Pinpoint the cell where the given text exists, returning its (X, Y) midpoint coordinate. 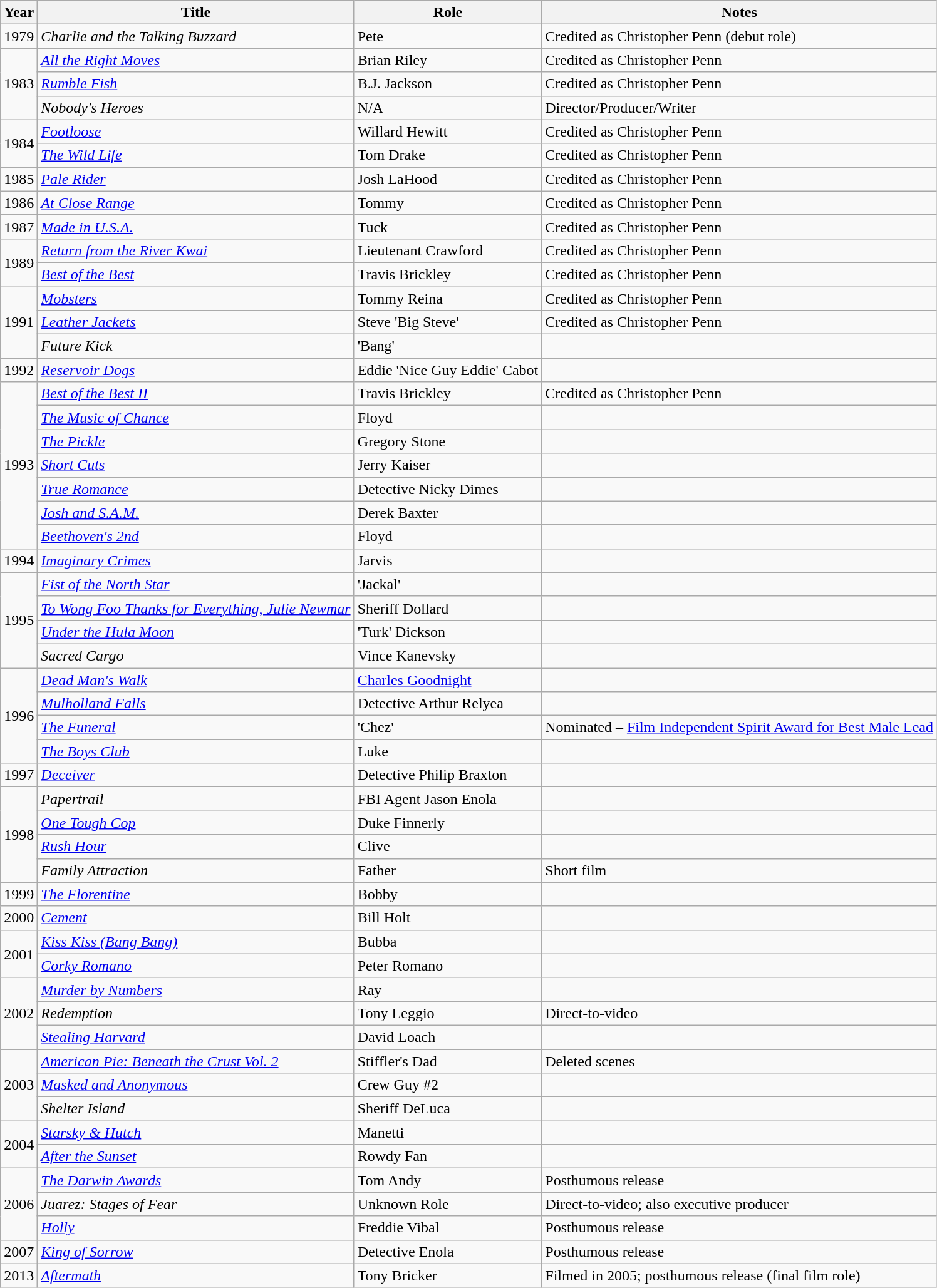
Cement (195, 918)
Rowdy Fan (448, 1157)
Duke Finnerly (448, 823)
Short film (739, 870)
Deceiver (195, 775)
Detective Nicky Dimes (448, 489)
Nobody's Heroes (195, 108)
At Close Range (195, 203)
Josh LaHood (448, 179)
The Wild Life (195, 155)
The Florentine (195, 894)
2007 (19, 1252)
Made in U.S.A. (195, 227)
Starsky & Hutch (195, 1133)
Jerry Kaiser (448, 465)
2000 (19, 918)
The Pickle (195, 441)
1997 (19, 775)
1989 (19, 262)
Luke (448, 751)
Vince Kanevsky (448, 656)
1985 (19, 179)
Bobby (448, 894)
Masked and Anonymous (195, 1085)
Sacred Cargo (195, 656)
Rumble Fish (195, 84)
Sheriff DeLuca (448, 1109)
Tom Drake (448, 155)
1986 (19, 203)
Beethoven's 2nd (195, 537)
Deleted scenes (739, 1061)
Reservoir Dogs (195, 370)
Holly (195, 1228)
'Chez' (448, 728)
Charles Goodnight (448, 679)
Corky Romano (195, 966)
1996 (19, 715)
Tuck (448, 227)
Nominated – Film Independent Spirit Award for Best Male Lead (739, 728)
Shelter Island (195, 1109)
1999 (19, 894)
Redemption (195, 1013)
Tommy Reina (448, 299)
Detective Philip Braxton (448, 775)
'Turk' Dickson (448, 632)
Father (448, 870)
Manetti (448, 1133)
Papertrail (195, 799)
B.J. Jackson (448, 84)
King of Sorrow (195, 1252)
Pete (448, 36)
Short Cuts (195, 465)
Tony Bricker (448, 1275)
Direct-to-video; also executive producer (739, 1204)
1998 (19, 835)
Year (19, 13)
Direct-to-video (739, 1013)
Lieutenant Crawford (448, 250)
Stiffler's Dad (448, 1061)
Brian Riley (448, 60)
Title (195, 13)
2006 (19, 1204)
Kiss Kiss (Bang Bang) (195, 942)
The Music of Chance (195, 418)
Ray (448, 989)
Gregory Stone (448, 441)
Mulholland Falls (195, 704)
2002 (19, 1013)
1994 (19, 560)
Stealing Harvard (195, 1037)
1983 (19, 84)
Eddie 'Nice Guy Eddie' Cabot (448, 370)
'Bang' (448, 346)
After the Sunset (195, 1157)
Future Kick (195, 346)
The Darwin Awards (195, 1180)
Charlie and the Talking Buzzard (195, 36)
N/A (448, 108)
1991 (19, 322)
Role (448, 13)
Crew Guy #2 (448, 1085)
Jarvis (448, 560)
1979 (19, 36)
One Tough Cop (195, 823)
Aftermath (195, 1275)
Return from the River Kwai (195, 250)
To Wong Foo Thanks for Everything, Julie Newmar (195, 608)
Steve 'Big Steve' (448, 322)
Tom Andy (448, 1180)
2003 (19, 1085)
1984 (19, 143)
1987 (19, 227)
The Boys Club (195, 751)
Tony Leggio (448, 1013)
1995 (19, 620)
1993 (19, 465)
Fist of the North Star (195, 584)
'Jackal' (448, 584)
FBI Agent Jason Enola (448, 799)
Best of the Best II (195, 394)
2013 (19, 1275)
American Pie: Beneath the Crust Vol. 2 (195, 1061)
Director/Producer/Writer (739, 108)
Footloose (195, 131)
The Funeral (195, 728)
Imaginary Crimes (195, 560)
All the Right Moves (195, 60)
Under the Hula Moon (195, 632)
Pale Rider (195, 179)
David Loach (448, 1037)
Derek Baxter (448, 513)
Rush Hour (195, 847)
Tommy (448, 203)
Credited as Christopher Penn (debut role) (739, 36)
Willard Hewitt (448, 131)
Murder by Numbers (195, 989)
Best of the Best (195, 274)
Dead Man's Walk (195, 679)
Bubba (448, 942)
Mobsters (195, 299)
Clive (448, 847)
Filmed in 2005; posthumous release (final film role) (739, 1275)
Notes (739, 13)
Freddie Vibal (448, 1228)
1992 (19, 370)
Detective Arthur Relyea (448, 704)
Bill Holt (448, 918)
2004 (19, 1145)
Family Attraction (195, 870)
2001 (19, 954)
Josh and S.A.M. (195, 513)
Unknown Role (448, 1204)
Detective Enola (448, 1252)
Leather Jackets (195, 322)
Sheriff Dollard (448, 608)
True Romance (195, 489)
Juarez: Stages of Fear (195, 1204)
Peter Romano (448, 966)
